For the text-containing cell, return its midpoint in (X, Y) coordinate format. 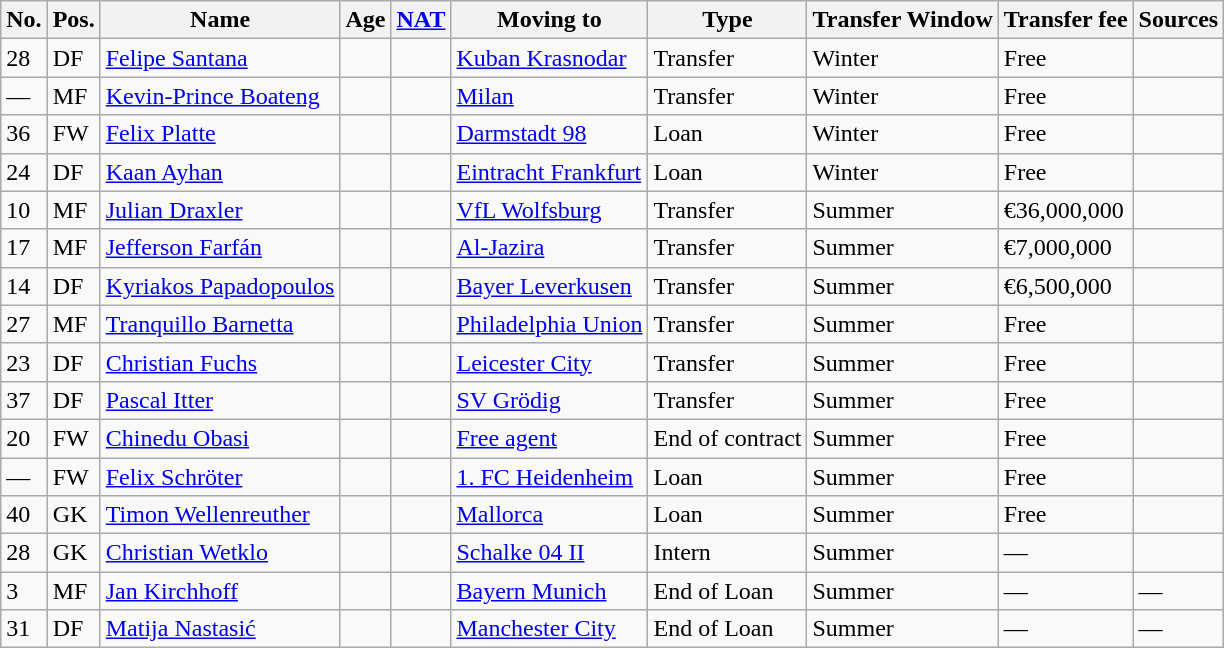
23 (24, 362)
Kevin-Prince Boateng (220, 96)
14 (24, 286)
1. FC Heidenheim (550, 477)
VfL Wolfsburg (550, 210)
Kaan Ayhan (220, 172)
No. (24, 20)
Milan (550, 96)
Kuban Krasnodar (550, 58)
Transfer fee (1066, 20)
€36,000,000 (1066, 210)
36 (24, 134)
Chinedu Obasi (220, 438)
Timon Wellenreuther (220, 515)
Darmstadt 98 (550, 134)
Schalke 04 II (550, 553)
Mallorca (550, 515)
Age (366, 20)
Felix Schröter (220, 477)
Kyriakos Papadopoulos (220, 286)
€6,500,000 (1066, 286)
Leicester City (550, 362)
Christian Fuchs (220, 362)
Bayer Leverkusen (550, 286)
Manchester City (550, 629)
Christian Wetklo (220, 553)
Type (728, 20)
24 (24, 172)
Moving to (550, 20)
Felix Platte (220, 134)
NAT (421, 20)
Al-Jazira (550, 248)
10 (24, 210)
Intern (728, 553)
€7,000,000 (1066, 248)
Matija Nastasić (220, 629)
Pascal Itter (220, 400)
40 (24, 515)
Transfer Window (902, 20)
27 (24, 324)
Philadelphia Union (550, 324)
Jan Kirchhoff (220, 591)
31 (24, 629)
37 (24, 400)
Name (220, 20)
Tranquillo Barnetta (220, 324)
Bayern Munich (550, 591)
17 (24, 248)
Sources (1178, 20)
Julian Draxler (220, 210)
3 (24, 591)
Pos. (74, 20)
Eintracht Frankfurt (550, 172)
Felipe Santana (220, 58)
Free agent (550, 438)
Jefferson Farfán (220, 248)
End of contract (728, 438)
SV Grödig (550, 400)
20 (24, 438)
